Scan for the cell matching the given text and deliver its [X, Y] coordinate at center. 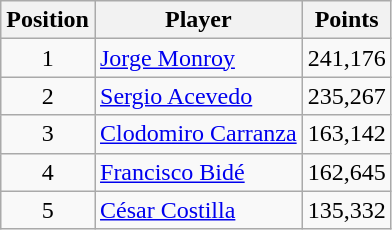
Francisco Bidé [198, 172]
Clodomiro Carranza [198, 134]
Player [198, 20]
235,267 [346, 96]
Sergio Acevedo [198, 96]
2 [48, 96]
3 [48, 134]
241,176 [346, 58]
Points [346, 20]
135,332 [346, 210]
4 [48, 172]
162,645 [346, 172]
Jorge Monroy [198, 58]
César Costilla [198, 210]
163,142 [346, 134]
1 [48, 58]
5 [48, 210]
Position [48, 20]
